Return the (X, Y) coordinate for the center point of the cell that contains the specified text.  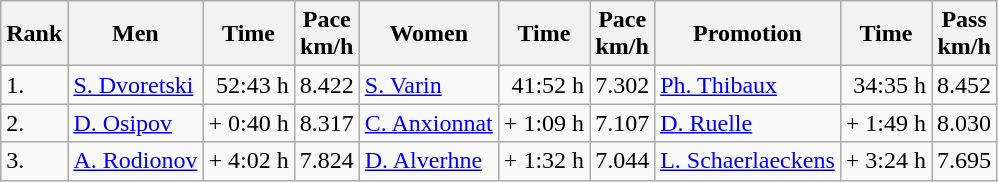
Pass km/h (964, 34)
7.302 (622, 85)
Women (428, 34)
41:52 h (544, 85)
2. (34, 123)
Ph. Thibaux (748, 85)
8.422 (326, 85)
D. Alverhne (428, 161)
A. Rodionov (136, 161)
+ 3:24 h (886, 161)
8.030 (964, 123)
52:43 h (248, 85)
7.044 (622, 161)
Rank (34, 34)
8.317 (326, 123)
+ 1:32 h (544, 161)
1. (34, 85)
7.695 (964, 161)
Men (136, 34)
8.452 (964, 85)
S. Varin (428, 85)
L. Schaerlaeckens (748, 161)
7.107 (622, 123)
+ 1:49 h (886, 123)
D. Osipov (136, 123)
3. (34, 161)
S. Dvoretski (136, 85)
+ 1:09 h (544, 123)
C. Anxionnat (428, 123)
D. Ruelle (748, 123)
7.824 (326, 161)
+ 0:40 h (248, 123)
+ 4:02 h (248, 161)
34:35 h (886, 85)
Promotion (748, 34)
